Find where the given text appears and provide that cell's center as (x, y) coordinate. 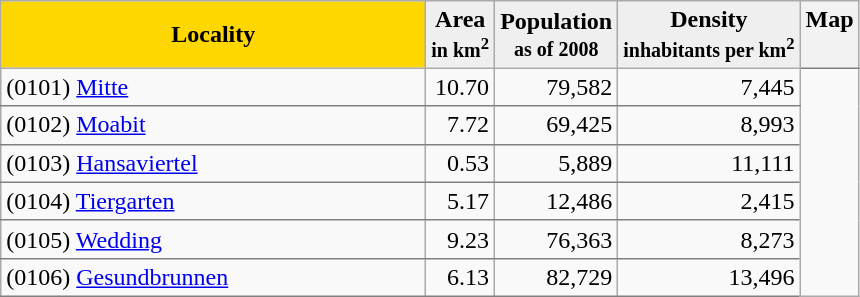
5.17 (460, 201)
Map (830, 34)
5,889 (556, 163)
Locality (214, 34)
13,496 (709, 277)
(0103) Hansaviertel (214, 163)
Area in km2 (460, 34)
0.53 (460, 163)
6.13 (460, 277)
12,486 (556, 201)
76,363 (556, 239)
82,729 (556, 277)
7,445 (709, 87)
10.70 (460, 87)
(0104) Tiergarten (214, 201)
7.72 (460, 125)
(0106) Gesundbrunnen (214, 277)
69,425 (556, 125)
8,273 (709, 239)
2,415 (709, 201)
(0101) Mitte (214, 87)
11,111 (709, 163)
Density inhabitants per km2 (709, 34)
79,582 (556, 87)
9.23 (460, 239)
8,993 (709, 125)
(0102) Moabit (214, 125)
(0105) Wedding (214, 239)
Population as of 2008 (556, 34)
